Detect which cell encompasses the target text, then output its [x, y] center coordinate. 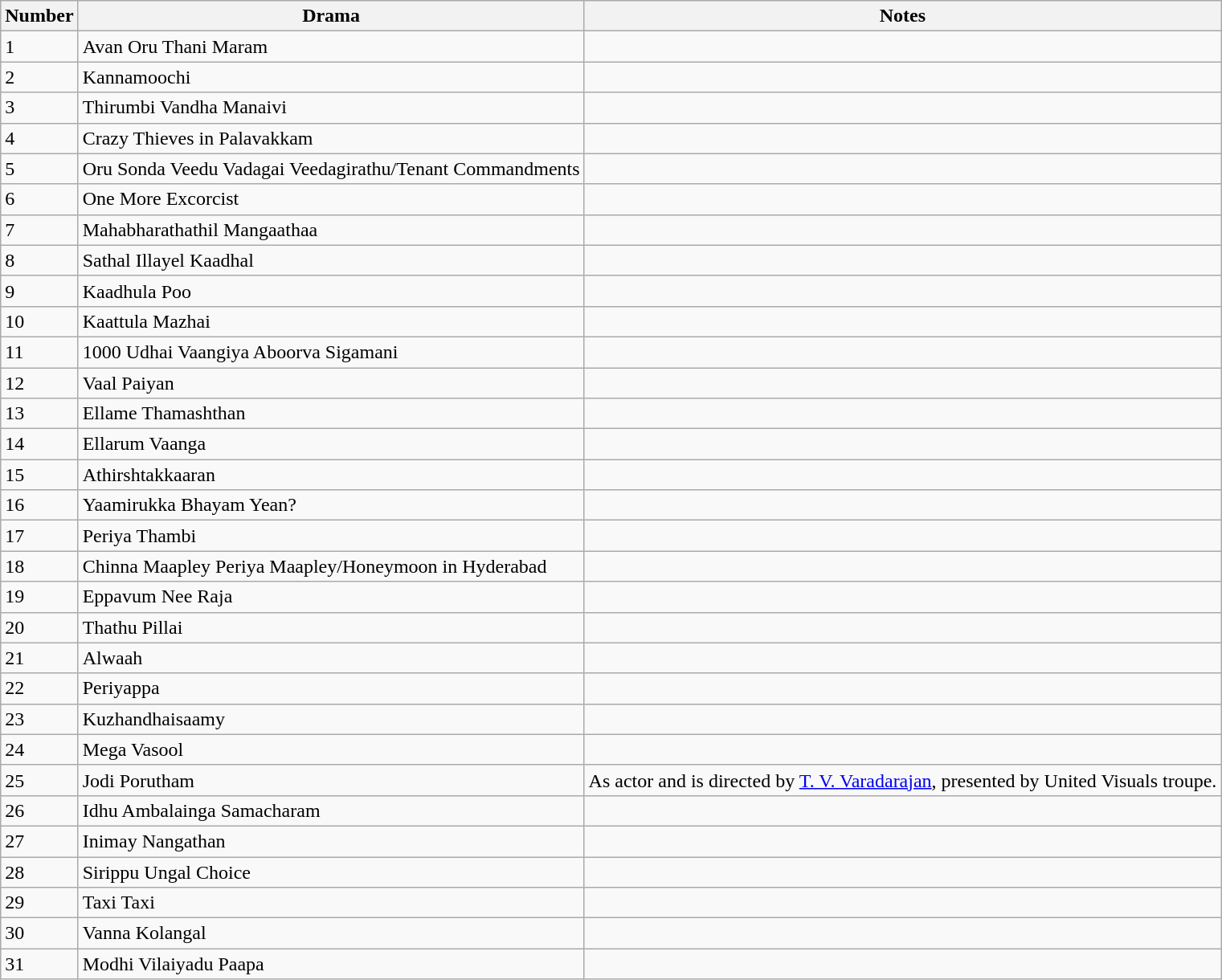
Oru Sonda Veedu Vadagai Veedagirathu/Tenant Commandments [331, 169]
24 [39, 749]
Kuzhandhaisaamy [331, 719]
Periyappa [331, 688]
Taxi Taxi [331, 903]
As actor and is directed by T. V. Varadarajan, presented by United Visuals troupe. [903, 780]
14 [39, 444]
11 [39, 352]
Yaamirukka Bhayam Yean? [331, 505]
Number [39, 16]
6 [39, 199]
Modhi Vilaiyadu Paapa [331, 964]
31 [39, 964]
Periya Thambi [331, 536]
28 [39, 872]
2 [39, 77]
21 [39, 658]
18 [39, 566]
Eppavum Nee Raja [331, 597]
Jodi Porutham [331, 780]
Drama [331, 16]
26 [39, 811]
Mahabharathathil Mangaathaa [331, 230]
Kaattula Mazhai [331, 321]
Inimay Nangathan [331, 841]
Alwaah [331, 658]
23 [39, 719]
1000 Udhai Vaangiya Aboorva Sigamani [331, 352]
One More Excorcist [331, 199]
Vanna Kolangal [331, 933]
Avan Oru Thani Maram [331, 47]
15 [39, 475]
Ellarum Vaanga [331, 444]
8 [39, 260]
Idhu Ambalainga Samacharam [331, 811]
Notes [903, 16]
7 [39, 230]
Vaal Paiyan [331, 383]
10 [39, 321]
Chinna Maapley Periya Maapley/Honeymoon in Hyderabad [331, 566]
22 [39, 688]
16 [39, 505]
Kannamoochi [331, 77]
12 [39, 383]
4 [39, 138]
13 [39, 414]
Thathu Pillai [331, 627]
5 [39, 169]
Mega Vasool [331, 749]
Thirumbi Vandha Manaivi [331, 108]
1 [39, 47]
27 [39, 841]
19 [39, 597]
29 [39, 903]
Sathal Illayel Kaadhal [331, 260]
Ellame Thamashthan [331, 414]
30 [39, 933]
9 [39, 291]
Crazy Thieves in Palavakkam [331, 138]
25 [39, 780]
Athirshtakkaaran [331, 475]
3 [39, 108]
Sirippu Ungal Choice [331, 872]
17 [39, 536]
Kaadhula Poo [331, 291]
20 [39, 627]
